Provide the (x, y) coordinate of the cell's center where the given text is located.  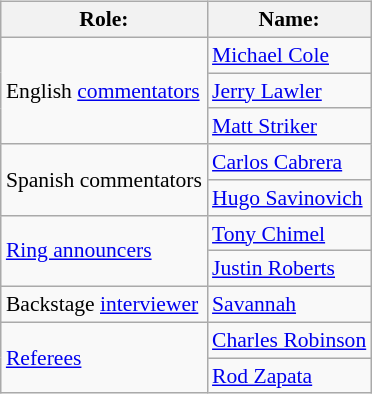
Backstage interviewer (104, 305)
Rod Zapata (289, 376)
English commentators (104, 90)
Tony Chimel (289, 233)
Justin Roberts (289, 269)
Role: (104, 20)
Referees (104, 358)
Michael Cole (289, 55)
Name: (289, 20)
Hugo Savinovich (289, 198)
Ring announcers (104, 250)
Savannah (289, 305)
Matt Striker (289, 126)
Jerry Lawler (289, 91)
Charles Robinson (289, 340)
Carlos Cabrera (289, 162)
Spanish commentators (104, 180)
